Detect which cell encompasses the target text, then output its [X, Y] center coordinate. 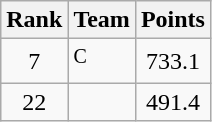
C [102, 62]
Rank [34, 20]
733.1 [172, 62]
Team [102, 20]
22 [34, 102]
7 [34, 62]
491.4 [172, 102]
Points [172, 20]
